Capture the cell that displays the provided text and extract its [x, y] central coordinate. 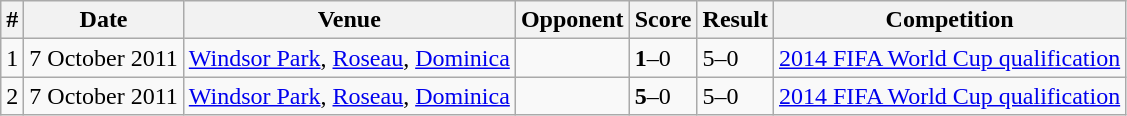
Venue [349, 20]
# [12, 20]
1 [12, 58]
1–0 [663, 58]
2 [12, 96]
Result [735, 20]
Date [104, 20]
Score [663, 20]
Opponent [572, 20]
Competition [949, 20]
